Return the (x, y) coordinate for the center point of the cell that contains the specified text.  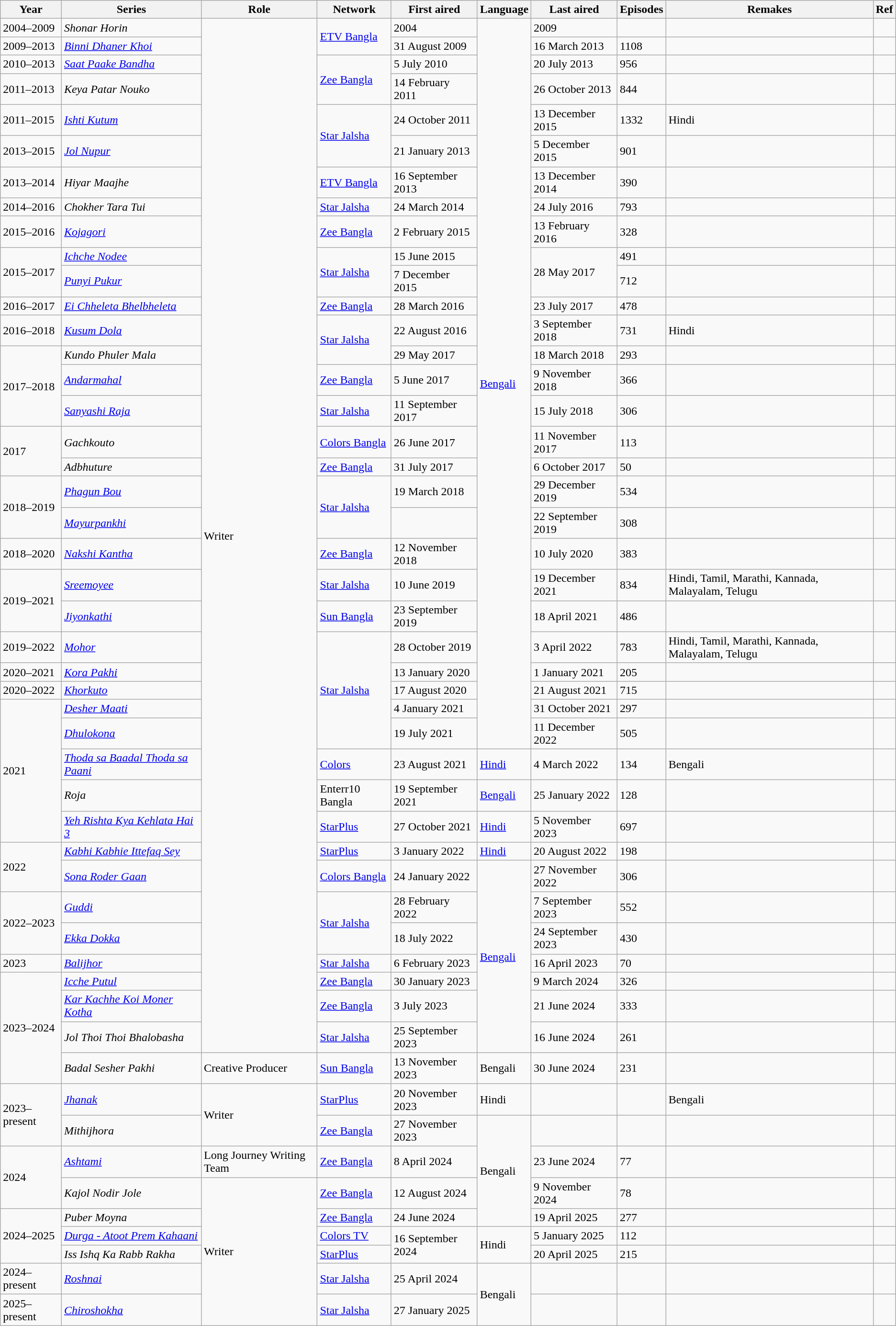
2019–2021 (31, 601)
2020–2022 (31, 690)
78 (641, 1192)
Network (354, 10)
24 October 2011 (434, 120)
113 (641, 442)
23 September 2019 (434, 616)
23 July 2017 (574, 306)
Sona Roder Gaan (131, 876)
Durga - Atoot Prem Kahaani (131, 1236)
Chokher Tara Tui (131, 207)
12 November 2018 (434, 554)
27 November 2022 (574, 876)
Mayurpankhi (131, 523)
26 October 2013 (574, 89)
24 March 2014 (434, 207)
5 December 2015 (574, 151)
2013–2014 (31, 182)
20 April 2025 (574, 1254)
383 (641, 554)
293 (641, 355)
24 July 2016 (574, 207)
Jol Nupur (131, 151)
783 (641, 647)
Shonar Horin (131, 28)
2024 (31, 1177)
2013–2015 (31, 151)
Chiroshokha (131, 1310)
Roja (131, 796)
Series (131, 10)
Ref (885, 10)
13 December 2014 (574, 182)
25 April 2024 (434, 1279)
16 June 2024 (574, 1037)
27 October 2021 (434, 827)
28 February 2022 (434, 907)
2024–present (31, 1279)
277 (641, 1218)
Yeh Rishta Kya Kehlata Hai 3 (131, 827)
Kar Kachhe Koi Moner Kotha (131, 1006)
29 December 2019 (574, 491)
28 March 2016 (434, 306)
2025–present (31, 1310)
5 November 2023 (574, 827)
First aired (434, 10)
21 June 2024 (574, 1006)
25 January 2022 (574, 796)
Icche Putul (131, 981)
326 (641, 981)
Ei Chheleta Bhelbheleta (131, 306)
Jhanak (131, 1099)
2023–2024 (31, 1028)
19 December 2021 (574, 585)
70 (641, 963)
13 November 2023 (434, 1068)
16 September 2024 (434, 1245)
30 June 2024 (574, 1068)
50 (641, 467)
Enterr10 Bangla (354, 796)
2015–2016 (31, 232)
29 May 2017 (434, 355)
328 (641, 232)
Iss Ishq Ka Rabb Rakha (131, 1254)
7 December 2015 (434, 281)
112 (641, 1236)
Nakshi Kantha (131, 554)
Khorkuto (131, 690)
31 July 2017 (434, 467)
Phagun Bou (131, 491)
Episodes (641, 10)
Hiyar Maajhe (131, 182)
Dhulokona (131, 733)
19 September 2021 (434, 796)
9 March 2024 (574, 981)
901 (641, 151)
77 (641, 1162)
534 (641, 491)
Colors (354, 764)
Punyi Pukur (131, 281)
3 July 2023 (434, 1006)
14 February 2011 (434, 89)
697 (641, 827)
Jiyonkathi (131, 616)
2022 (31, 867)
20 August 2022 (574, 851)
9 November 2024 (574, 1192)
20 November 2023 (434, 1099)
Kojagori (131, 232)
27 November 2023 (434, 1130)
11 September 2017 (434, 411)
18 April 2021 (574, 616)
Adbhuture (131, 467)
24 January 2022 (434, 876)
Roshnai (131, 1279)
10 June 2019 (434, 585)
Kusum Dola (131, 330)
2009–2013 (31, 46)
491 (641, 256)
30 January 2023 (434, 981)
Ekka Dokka (131, 939)
1108 (641, 46)
4 January 2021 (434, 708)
18 March 2018 (574, 355)
Ishti Kutum (131, 120)
12 August 2024 (434, 1192)
19 July 2021 (434, 733)
19 March 2018 (434, 491)
6 October 2017 (574, 467)
715 (641, 690)
13 January 2020 (434, 672)
9 November 2018 (574, 380)
Language (504, 10)
16 September 2013 (434, 182)
Sanyashi Raja (131, 411)
552 (641, 907)
Year (31, 10)
844 (641, 89)
16 April 2023 (574, 963)
Mohor (131, 647)
2016–2017 (31, 306)
19 April 2025 (574, 1218)
Kabhi Kabhie Ittefaq Sey (131, 851)
28 May 2017 (574, 272)
2009 (574, 28)
26 June 2017 (434, 442)
Last aired (574, 10)
1 January 2021 (574, 672)
2011–2013 (31, 89)
333 (641, 1006)
2004 (434, 28)
11 November 2017 (574, 442)
4 March 2022 (574, 764)
25 September 2023 (434, 1037)
308 (641, 523)
261 (641, 1037)
2010–2013 (31, 64)
27 January 2025 (434, 1310)
21 August 2021 (574, 690)
Guddi (131, 907)
8 April 2024 (434, 1162)
20 July 2013 (574, 64)
2020–2021 (31, 672)
3 April 2022 (574, 647)
Mithijhora (131, 1130)
Gachkouto (131, 442)
24 September 2023 (574, 939)
Saat Paake Bandha (131, 64)
2 February 2015 (434, 232)
834 (641, 585)
198 (641, 851)
6 February 2023 (434, 963)
Kajol Nodir Jole (131, 1192)
Jol Thoi Thoi Bhalobasha (131, 1037)
7 September 2023 (574, 907)
31 August 2009 (434, 46)
5 July 2010 (434, 64)
Remakes (770, 10)
2011–2015 (31, 120)
231 (641, 1068)
2016–2018 (31, 330)
15 July 2018 (574, 411)
11 December 2022 (574, 733)
2022–2023 (31, 923)
3 September 2018 (574, 330)
31 October 2021 (574, 708)
731 (641, 330)
23 June 2024 (574, 1162)
366 (641, 380)
205 (641, 672)
134 (641, 764)
712 (641, 281)
24 June 2024 (434, 1218)
2017 (31, 451)
390 (641, 182)
Kora Pakhi (131, 672)
486 (641, 616)
2018–2019 (31, 507)
Long Journey Writing Team (259, 1162)
297 (641, 708)
2021 (31, 771)
2024–2025 (31, 1236)
5 June 2017 (434, 380)
Desher Maati (131, 708)
Kundo Phuler Mala (131, 355)
128 (641, 796)
505 (641, 733)
15 June 2015 (434, 256)
Badal Sesher Pakhi (131, 1068)
956 (641, 64)
5 January 2025 (574, 1236)
2018–2020 (31, 554)
28 October 2019 (434, 647)
Puber Moyna (131, 1218)
Ichche Nodee (131, 256)
2017–2018 (31, 386)
18 July 2022 (434, 939)
Sreemoyee (131, 585)
21 January 2013 (434, 151)
430 (641, 939)
793 (641, 207)
16 March 2013 (574, 46)
13 December 2015 (574, 120)
23 August 2021 (434, 764)
13 February 2016 (574, 232)
2023 (31, 963)
Keya Patar Nouko (131, 89)
17 August 2020 (434, 690)
3 January 2022 (434, 851)
Colors TV (354, 1236)
2015–2017 (31, 272)
215 (641, 1254)
Role (259, 10)
Thoda sa Baadal Thoda sa Paani (131, 764)
2023–present (31, 1115)
22 August 2016 (434, 330)
2014–2016 (31, 207)
Andarmahal (131, 380)
2019–2022 (31, 647)
2004–2009 (31, 28)
Creative Producer (259, 1068)
Balijhor (131, 963)
10 July 2020 (574, 554)
478 (641, 306)
1332 (641, 120)
Binni Dhaner Khoi (131, 46)
Ashtami (131, 1162)
22 September 2019 (574, 523)
